Provide the (x, y) coordinate of the cell's center where the given text is located.  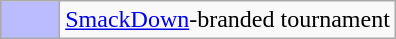
SmackDown-branded tournament (228, 20)
